Find where the given text appears and provide that cell's center as [x, y] coordinate. 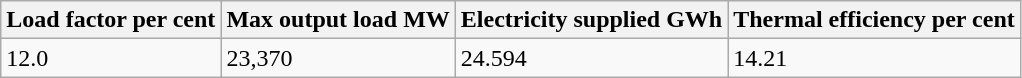
12.0 [111, 58]
Load factor per cent [111, 20]
23,370 [338, 58]
14.21 [874, 58]
Electricity supplied GWh [591, 20]
Max output load MW [338, 20]
Thermal efficiency per cent [874, 20]
24.594 [591, 58]
